Return (X, Y) of the center of cell containing provided text 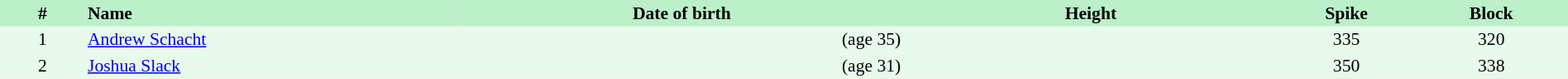
338 (1491, 66)
Joshua Slack (273, 66)
Block (1491, 13)
2 (43, 66)
320 (1491, 40)
1 (43, 40)
Spike (1346, 13)
# (43, 13)
(age 31) (681, 66)
Height (1090, 13)
Date of birth (681, 13)
335 (1346, 40)
Name (273, 13)
Andrew Schacht (273, 40)
350 (1346, 66)
(age 35) (681, 40)
